Capture the cell that displays the provided text and extract its (X, Y) central coordinate. 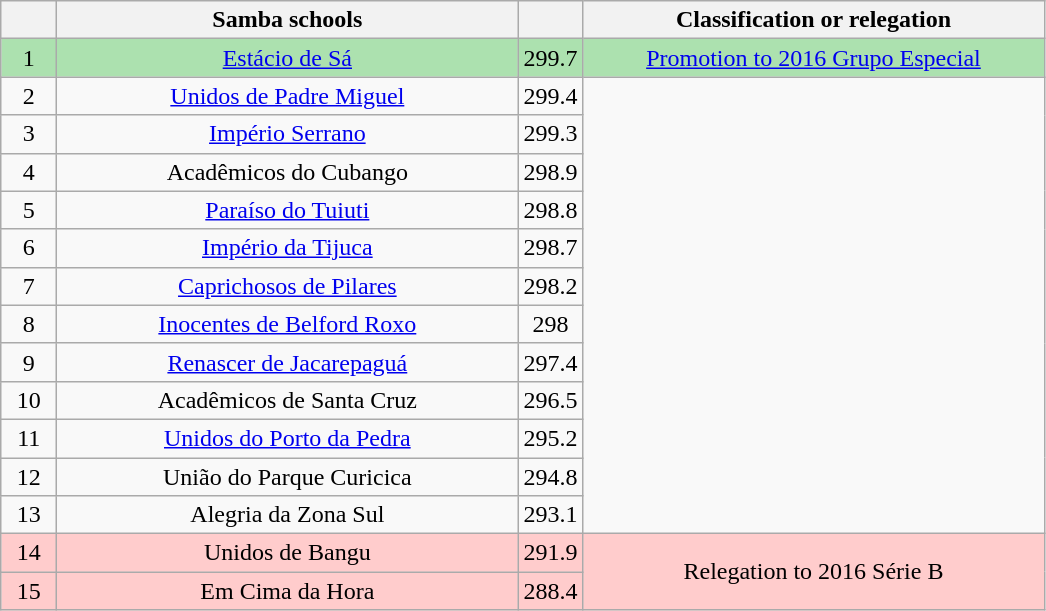
296.5 (550, 400)
299.7 (550, 58)
Unidos do Porto da Pedra (288, 438)
298.8 (550, 210)
10 (29, 400)
Renascer de Jacarepaguá (288, 362)
299.3 (550, 134)
297.4 (550, 362)
13 (29, 515)
9 (29, 362)
Relegation to 2016 Série B (814, 572)
Estácio de Sá (288, 58)
295.2 (550, 438)
Inocentes de Belford Roxo (288, 324)
6 (29, 248)
15 (29, 591)
7 (29, 286)
Acadêmicos de Santa Cruz (288, 400)
Império Serrano (288, 134)
Promotion to 2016 Grupo Especial (814, 58)
Caprichosos de Pilares (288, 286)
11 (29, 438)
Unidos de Padre Miguel (288, 96)
Império da Tijuca (288, 248)
293.1 (550, 515)
Samba schools (288, 20)
Paraíso do Tuiuti (288, 210)
Classification or relegation (814, 20)
Alegria da Zona Sul (288, 515)
2 (29, 96)
Em Cima da Hora (288, 591)
298.9 (550, 172)
299.4 (550, 96)
1 (29, 58)
Unidos de Bangu (288, 553)
294.8 (550, 477)
12 (29, 477)
298.7 (550, 248)
288.4 (550, 591)
298 (550, 324)
14 (29, 553)
União do Parque Curicica (288, 477)
5 (29, 210)
Acadêmicos do Cubango (288, 172)
4 (29, 172)
8 (29, 324)
298.2 (550, 286)
3 (29, 134)
291.9 (550, 553)
